Return the (x, y) coordinate for the center point of the cell that contains the specified text.  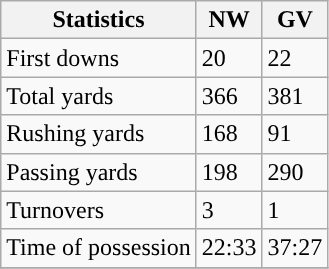
22 (295, 58)
First downs (99, 58)
91 (295, 134)
Total yards (99, 96)
Statistics (99, 20)
NW (229, 20)
3 (229, 210)
GV (295, 20)
22:33 (229, 248)
366 (229, 96)
20 (229, 58)
198 (229, 172)
Passing yards (99, 172)
Rushing yards (99, 134)
1 (295, 210)
381 (295, 96)
Time of possession (99, 248)
168 (229, 134)
Turnovers (99, 210)
37:27 (295, 248)
290 (295, 172)
